Scan for the cell matching the given text and deliver its (X, Y) coordinate at center. 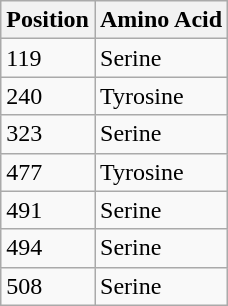
508 (48, 286)
119 (48, 58)
323 (48, 134)
494 (48, 248)
Amino Acid (160, 20)
477 (48, 172)
Position (48, 20)
491 (48, 210)
240 (48, 96)
